Locate the cell with the specified text and output its [X, Y] center coordinate. 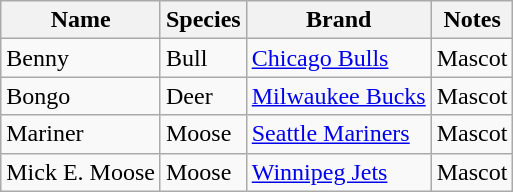
Benny [81, 58]
Deer [203, 96]
Chicago Bulls [338, 58]
Milwaukee Bucks [338, 96]
Mariner [81, 134]
Mick E. Moose [81, 172]
Brand [338, 20]
Bull [203, 58]
Species [203, 20]
Notes [472, 20]
Bongo [81, 96]
Winnipeg Jets [338, 172]
Seattle Mariners [338, 134]
Name [81, 20]
